Provide the (X, Y) coordinate of the cell's center where the given text is located.  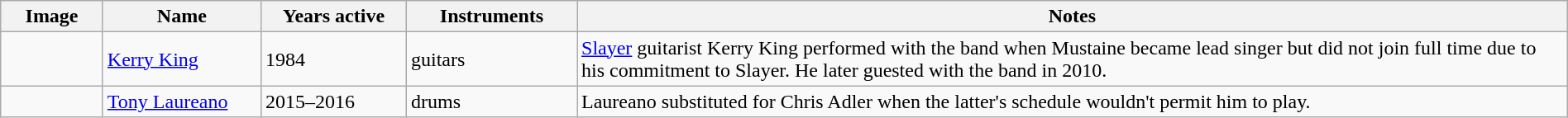
Years active (333, 17)
guitars (491, 59)
drums (491, 101)
Name (182, 17)
1984 (333, 59)
Laureano substituted for Chris Adler when the latter's schedule wouldn't permit him to play. (1073, 101)
Notes (1073, 17)
Instruments (491, 17)
Kerry King (182, 59)
2015–2016 (333, 101)
Image (52, 17)
Tony Laureano (182, 101)
